Determine the (X, Y) coordinate at the center of the cell enclosing the given text.  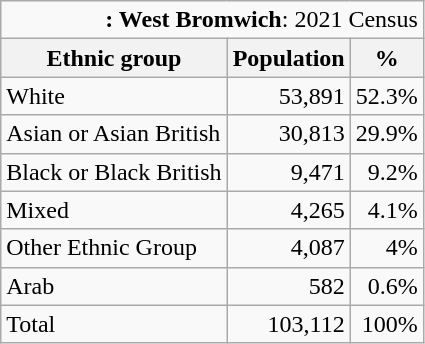
Black or Black British (114, 172)
Arab (114, 286)
White (114, 96)
29.9% (386, 134)
Total (114, 324)
4,265 (288, 210)
Ethnic group (114, 58)
4% (386, 248)
Mixed (114, 210)
0.6% (386, 286)
100% (386, 324)
: West Bromwich: 2021 Census (212, 20)
582 (288, 286)
53,891 (288, 96)
% (386, 58)
Asian or Asian British (114, 134)
4.1% (386, 210)
30,813 (288, 134)
Population (288, 58)
9.2% (386, 172)
103,112 (288, 324)
52.3% (386, 96)
9,471 (288, 172)
Other Ethnic Group (114, 248)
4,087 (288, 248)
